Pinpoint the cell where the given text exists, returning its [x, y] midpoint coordinate. 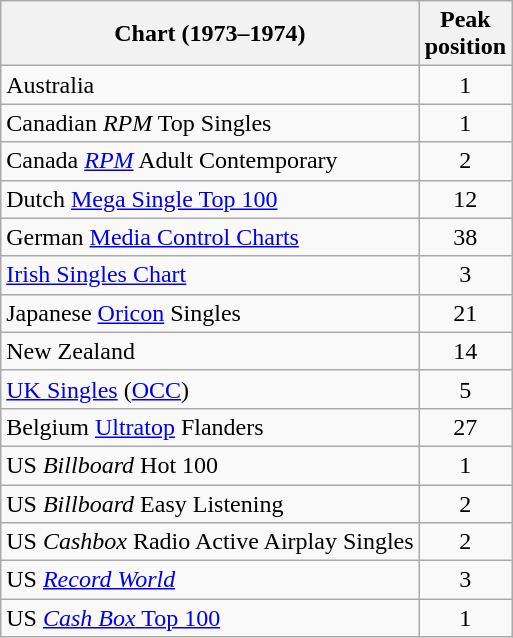
US Cashbox Radio Active Airplay Singles [210, 542]
Canada RPM Adult Contemporary [210, 161]
12 [465, 199]
Australia [210, 85]
Canadian RPM Top Singles [210, 123]
US Record World [210, 580]
14 [465, 351]
US Cash Box Top 100 [210, 618]
5 [465, 389]
Chart (1973–1974) [210, 34]
New Zealand [210, 351]
Dutch Mega Single Top 100 [210, 199]
Irish Singles Chart [210, 275]
Belgium Ultratop Flanders [210, 427]
Peakposition [465, 34]
27 [465, 427]
US Billboard Easy Listening [210, 503]
38 [465, 237]
US Billboard Hot 100 [210, 465]
German Media Control Charts [210, 237]
Japanese Oricon Singles [210, 313]
UK Singles (OCC) [210, 389]
21 [465, 313]
